Return [X, Y] of the center of cell containing provided text 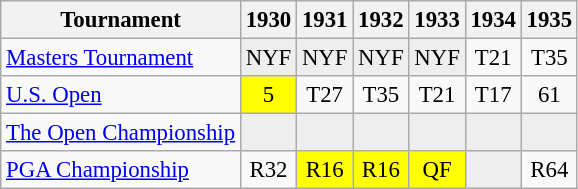
1932 [381, 20]
The Open Championship [121, 133]
R64 [549, 170]
Masters Tournament [121, 58]
T17 [493, 95]
1935 [549, 20]
1934 [493, 20]
T27 [325, 95]
1930 [268, 20]
1931 [325, 20]
61 [549, 95]
Tournament [121, 20]
5 [268, 95]
PGA Championship [121, 170]
1933 [437, 20]
U.S. Open [121, 95]
QF [437, 170]
R32 [268, 170]
